Provide the (x, y) coordinate of the cell's center where the given text is located.  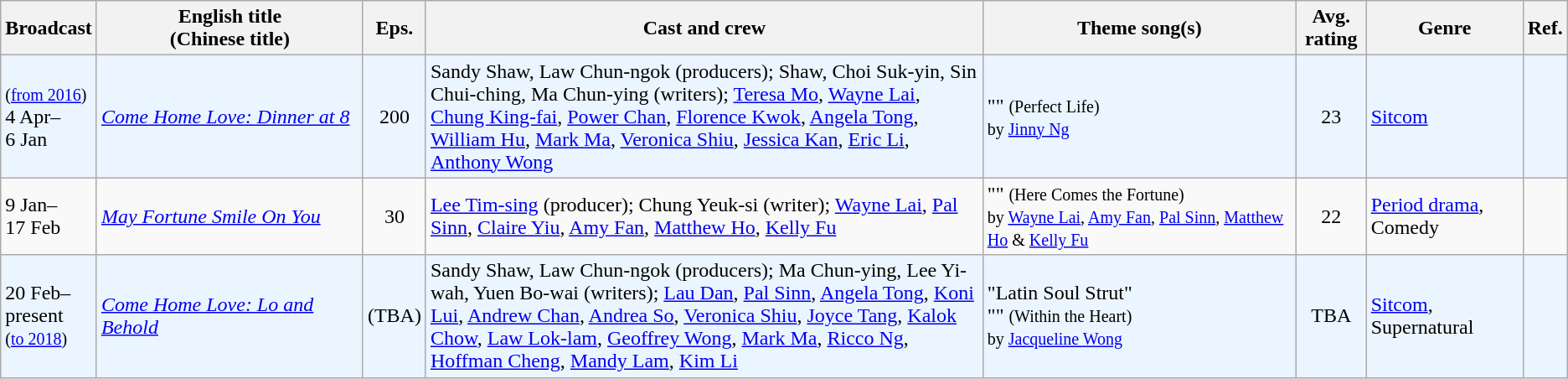
9 Jan–17 Feb (49, 216)
20 Feb–present (to 2018) (49, 316)
Ref. (1545, 29)
"" (Here Comes the Fortune)by Wayne Lai, Amy Fan, Pal Sinn, Matthew Ho & Kelly Fu (1139, 216)
Period drama, Comedy (1444, 216)
Eps. (394, 29)
"" (Perfect Life)by Jinny Ng (1139, 117)
Sitcom (1444, 117)
200 (394, 117)
Theme song(s) (1139, 29)
Broadcast (49, 29)
Genre (1444, 29)
Lee Tim-sing (producer); Chung Yeuk-si (writer); Wayne Lai, Pal Sinn, Claire Yiu, Amy Fan, Matthew Ho, Kelly Fu (704, 216)
"Latin Soul Strut""" (Within the Heart)by Jacqueline Wong (1139, 316)
Come Home Love: Lo and Behold (230, 316)
May Fortune Smile On You (230, 216)
22 (1331, 216)
Cast and crew (704, 29)
Come Home Love: Dinner at 8 (230, 117)
Sitcom, Supernatural (1444, 316)
Avg. rating (1331, 29)
23 (1331, 117)
TBA (1331, 316)
(TBA) (394, 316)
English title (Chinese title) (230, 29)
(from 2016)4 Apr–6 Jan (49, 117)
30 (394, 216)
